Return the (x, y) coordinate for the center point of the cell that contains the specified text.  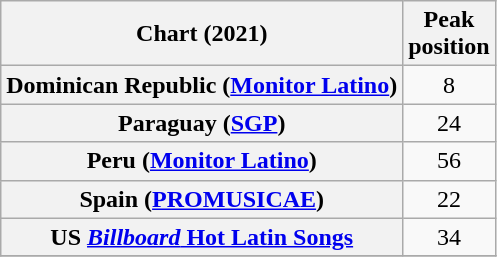
34 (449, 237)
US Billboard Hot Latin Songs (202, 237)
Peru (Monitor Latino) (202, 161)
Dominican Republic (Monitor Latino) (202, 85)
Paraguay (SGP) (202, 123)
56 (449, 161)
Spain (PROMUSICAE) (202, 199)
24 (449, 123)
8 (449, 85)
Chart (2021) (202, 34)
22 (449, 199)
Peakposition (449, 34)
